Search for the cell housing the specified text and yield its (x, y) center coordinate. 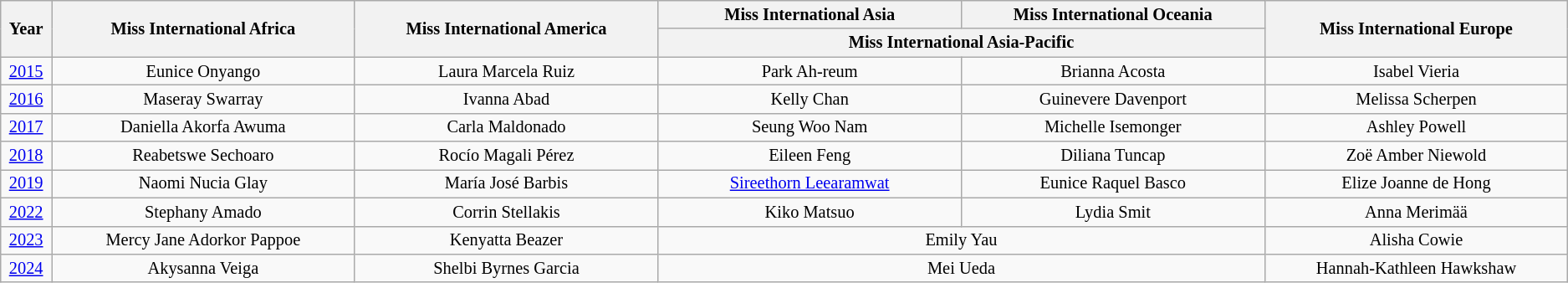
Hannah-Kathleen Hawkshaw (1417, 268)
Laura Marcela Ruiz (507, 71)
Guinevere Davenport (1112, 99)
Daniella Akorfa Awuma (204, 127)
Naomi Nucia Glay (204, 183)
Kenyatta Beazer (507, 240)
Alisha Cowie (1417, 240)
Melissa Scherpen (1417, 99)
Akysanna Veiga (204, 268)
Corrin Stellakis (507, 212)
Miss International Asia-Pacific (962, 43)
Miss International America (507, 28)
Miss International Africa (204, 28)
Year (27, 28)
2016 (27, 99)
Reabetswe Sechoaro (204, 156)
Elize Joanne de Hong (1417, 183)
Shelbi Byrnes Garcia (507, 268)
2023 (27, 240)
Miss International Asia (810, 14)
Isabel Vieria (1417, 71)
Ivanna Abad (507, 99)
Ashley Powell (1417, 127)
Mercy Jane Adorkor Pappoe (204, 240)
Lydia Smit (1112, 212)
Stephany Amado (204, 212)
Maseray Swarray (204, 99)
2022 (27, 212)
Emily Yau (962, 240)
Carla Maldonado (507, 127)
Eileen Feng (810, 156)
Diliana Tuncap (1112, 156)
Miss International Europe (1417, 28)
Eunice Onyango (204, 71)
Mei Ueda (962, 268)
Brianna Acosta (1112, 71)
María José Barbis (507, 183)
Park Ah-reum (810, 71)
Sireethorn Leearamwat (810, 183)
2019 (27, 183)
Anna Merimää (1417, 212)
Miss International Oceania (1112, 14)
Seung Woo Nam (810, 127)
Michelle Isemonger (1112, 127)
2018 (27, 156)
2024 (27, 268)
Eunice Raquel Basco (1112, 183)
Kiko Matsuo (810, 212)
Kelly Chan (810, 99)
2015 (27, 71)
Rocío Magali Pérez (507, 156)
2017 (27, 127)
Zoë Amber Niewold (1417, 156)
